Return (x, y) of the center of cell containing provided text 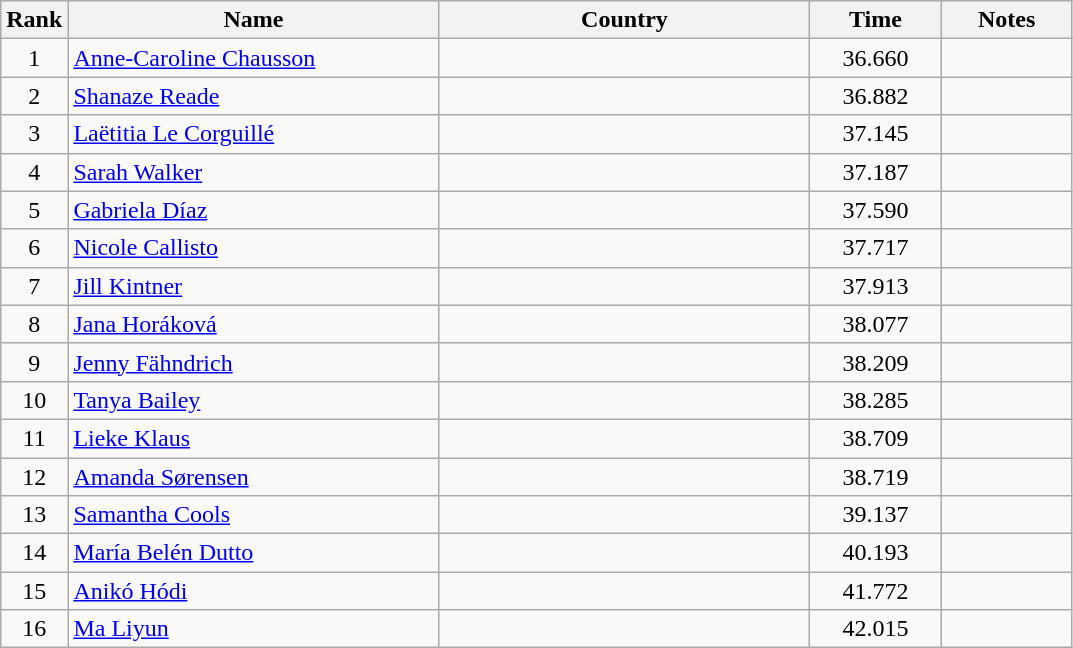
Jana Horáková (254, 324)
Jenny Fähndrich (254, 362)
6 (34, 248)
Ma Liyun (254, 629)
38.719 (876, 477)
36.660 (876, 58)
37.590 (876, 210)
7 (34, 286)
Anikó Hódi (254, 591)
Amanda Sørensen (254, 477)
5 (34, 210)
Laëtitia Le Corguillé (254, 134)
Name (254, 20)
1 (34, 58)
Gabriela Díaz (254, 210)
38.285 (876, 400)
9 (34, 362)
Time (876, 20)
3 (34, 134)
Rank (34, 20)
Samantha Cools (254, 515)
María Belén Dutto (254, 553)
Nicole Callisto (254, 248)
12 (34, 477)
11 (34, 438)
37.145 (876, 134)
41.772 (876, 591)
37.913 (876, 286)
38.077 (876, 324)
37.187 (876, 172)
16 (34, 629)
Notes (1006, 20)
15 (34, 591)
8 (34, 324)
Jill Kintner (254, 286)
14 (34, 553)
4 (34, 172)
13 (34, 515)
Tanya Bailey (254, 400)
36.882 (876, 96)
39.137 (876, 515)
40.193 (876, 553)
37.717 (876, 248)
10 (34, 400)
Anne-Caroline Chausson (254, 58)
38.209 (876, 362)
38.709 (876, 438)
Sarah Walker (254, 172)
Shanaze Reade (254, 96)
42.015 (876, 629)
2 (34, 96)
Country (624, 20)
Lieke Klaus (254, 438)
